Return the (x, y) coordinate for the center point of the cell that contains the specified text.  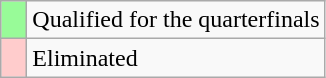
Eliminated (176, 58)
Qualified for the quarterfinals (176, 20)
